Provide the [x, y] coordinate of the cell's center where the given text is located.  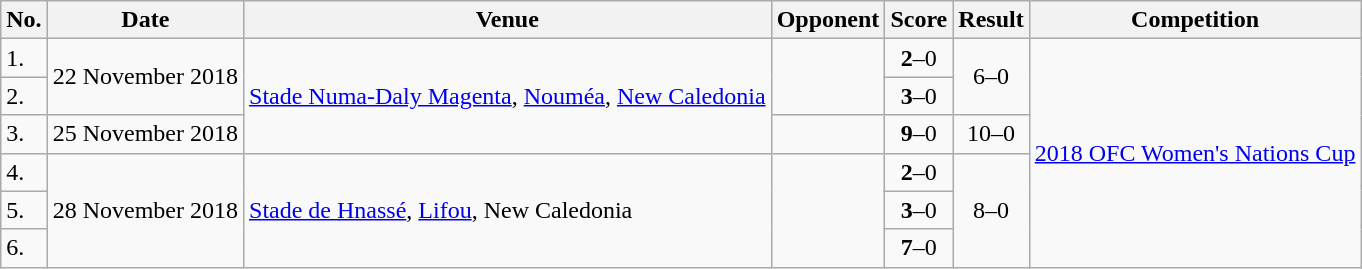
Stade de Hnassé, Lifou, New Caledonia [508, 210]
5. [24, 210]
Score [919, 20]
Stade Numa-Daly Magenta, Nouméa, New Caledonia [508, 96]
Result [991, 20]
3. [24, 134]
6–0 [991, 77]
7–0 [919, 248]
22 November 2018 [145, 77]
Competition [1195, 20]
1. [24, 58]
Venue [508, 20]
10–0 [991, 134]
No. [24, 20]
28 November 2018 [145, 210]
4. [24, 172]
Opponent [828, 20]
8–0 [991, 210]
Date [145, 20]
25 November 2018 [145, 134]
6. [24, 248]
2018 OFC Women's Nations Cup [1195, 153]
9–0 [919, 134]
2. [24, 96]
